Search for the cell housing the specified text and yield its (X, Y) center coordinate. 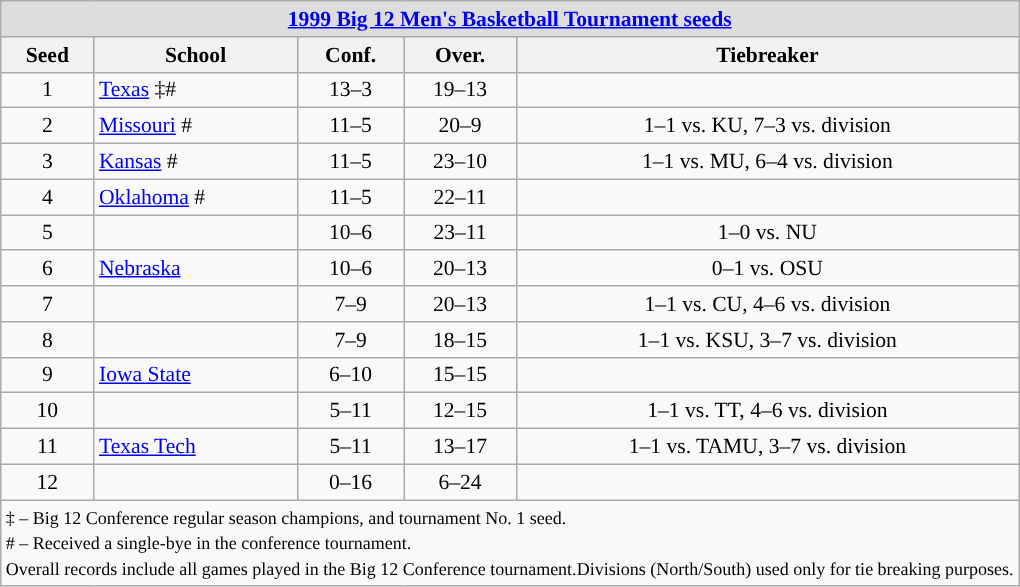
1–1 vs. MU, 6–4 vs. division (768, 162)
0–1 vs. OSU (768, 269)
Missouri # (196, 126)
13–17 (460, 447)
6 (48, 269)
9 (48, 375)
11 (48, 447)
1–1 vs. TT, 4–6 vs. division (768, 411)
Tiebreaker (768, 55)
19–13 (460, 90)
Conf. (350, 55)
20–9 (460, 126)
18–15 (460, 340)
12 (48, 482)
15–15 (460, 375)
0–16 (350, 482)
1–1 vs. CU, 4–6 vs. division (768, 304)
5 (48, 233)
Texas Tech (196, 447)
23–11 (460, 233)
Kansas # (196, 162)
1–1 vs. KSU, 3–7 vs. division (768, 340)
Seed (48, 55)
1–0 vs. NU (768, 233)
1 (48, 90)
Iowa State (196, 375)
12–15 (460, 411)
23–10 (460, 162)
6–24 (460, 482)
6–10 (350, 375)
8 (48, 340)
7 (48, 304)
School (196, 55)
22–11 (460, 197)
10 (48, 411)
1–1 vs. KU, 7–3 vs. division (768, 126)
1999 Big 12 Men's Basketball Tournament seeds (510, 19)
Nebraska (196, 269)
13–3 (350, 90)
4 (48, 197)
Over. (460, 55)
2 (48, 126)
Oklahoma # (196, 197)
Texas ‡# (196, 90)
3 (48, 162)
1–1 vs. TAMU, 3–7 vs. division (768, 447)
